Extract the [x, y] coordinate from the center of the cell holding the provided text.  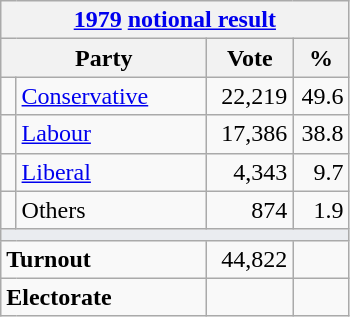
Electorate [104, 297]
Labour [112, 134]
1979 notional result [175, 20]
Others [112, 210]
49.6 [321, 96]
Conservative [112, 96]
4,343 [250, 172]
17,386 [250, 134]
22,219 [250, 96]
Turnout [104, 259]
44,822 [250, 259]
% [321, 58]
Party [104, 58]
9.7 [321, 172]
38.8 [321, 134]
Vote [250, 58]
874 [250, 210]
Liberal [112, 172]
1.9 [321, 210]
